Detect which cell encompasses the target text, then output its [X, Y] center coordinate. 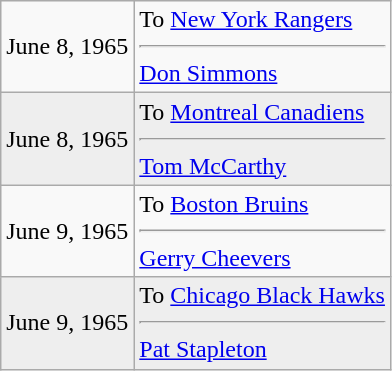
To Boston BruinsGerry Cheevers [262, 231]
To Montreal CanadiensTom McCarthy [262, 139]
To Chicago Black HawksPat Stapleton [262, 323]
To New York RangersDon Simmons [262, 47]
